Extract the (x, y) coordinate from the center of the cell holding the provided text.  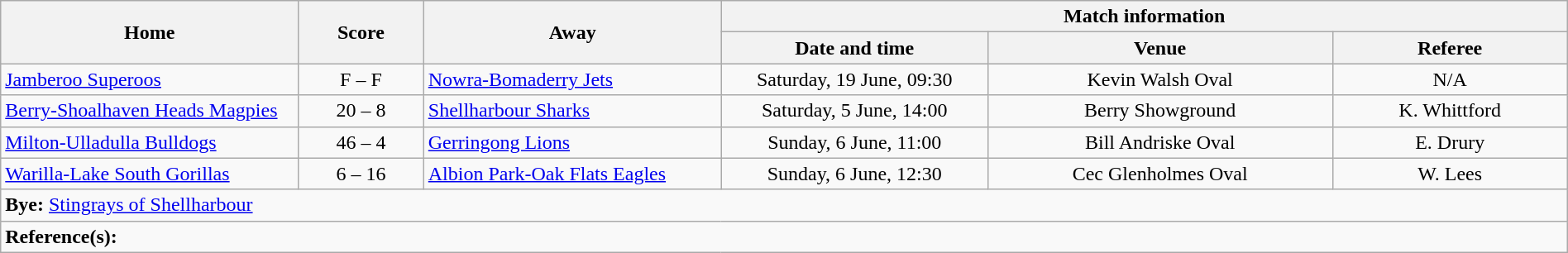
Sunday, 6 June, 11:00 (854, 142)
Cec Glenholmes Oval (1159, 174)
Date and time (854, 48)
Gerringong Lions (572, 142)
Referee (1450, 48)
N/A (1450, 79)
Milton-Ulladulla Bulldogs (150, 142)
F – F (361, 79)
Berry-Shoalhaven Heads Magpies (150, 111)
K. Whittford (1450, 111)
Sunday, 6 June, 12:30 (854, 174)
Match information (1145, 17)
Jamberoo Superoos (150, 79)
Nowra-Bomaderry Jets (572, 79)
Bye: Stingrays of Shellharbour (784, 205)
6 – 16 (361, 174)
Venue (1159, 48)
Away (572, 32)
Saturday, 5 June, 14:00 (854, 111)
Score (361, 32)
Reference(s): (784, 236)
Saturday, 19 June, 09:30 (854, 79)
Kevin Walsh Oval (1159, 79)
Home (150, 32)
W. Lees (1450, 174)
E. Drury (1450, 142)
Albion Park-Oak Flats Eagles (572, 174)
46 – 4 (361, 142)
20 – 8 (361, 111)
Warilla-Lake South Gorillas (150, 174)
Shellharbour Sharks (572, 111)
Berry Showground (1159, 111)
Bill Andriske Oval (1159, 142)
